Return [X, Y] of the center of cell containing provided text 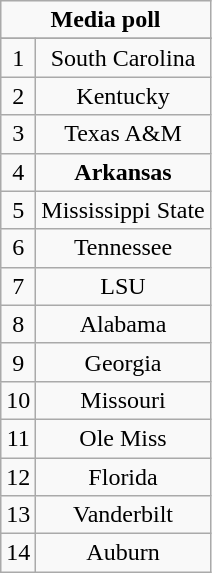
10 [18, 400]
13 [18, 515]
Missouri [123, 400]
Mississippi State [123, 210]
South Carolina [123, 58]
1 [18, 58]
Tennessee [123, 248]
12 [18, 477]
Vanderbilt [123, 515]
Arkansas [123, 172]
5 [18, 210]
2 [18, 96]
9 [18, 362]
4 [18, 172]
Kentucky [123, 96]
LSU [123, 286]
Media poll [106, 20]
8 [18, 324]
Alabama [123, 324]
Ole Miss [123, 438]
14 [18, 553]
7 [18, 286]
Florida [123, 477]
Auburn [123, 553]
6 [18, 248]
Georgia [123, 362]
3 [18, 134]
Texas A&M [123, 134]
11 [18, 438]
